Find where the given text appears and provide that cell's center as [x, y] coordinate. 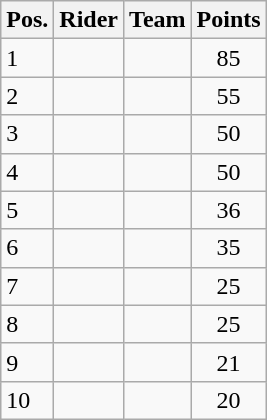
Pos. [28, 20]
36 [228, 210]
21 [228, 362]
10 [28, 400]
55 [228, 96]
85 [228, 58]
Rider [89, 20]
4 [28, 172]
6 [28, 248]
3 [28, 134]
35 [228, 248]
1 [28, 58]
20 [228, 400]
Points [228, 20]
2 [28, 96]
5 [28, 210]
9 [28, 362]
8 [28, 324]
Team [158, 20]
7 [28, 286]
